Pinpoint the cell where the given text exists, returning its [x, y] midpoint coordinate. 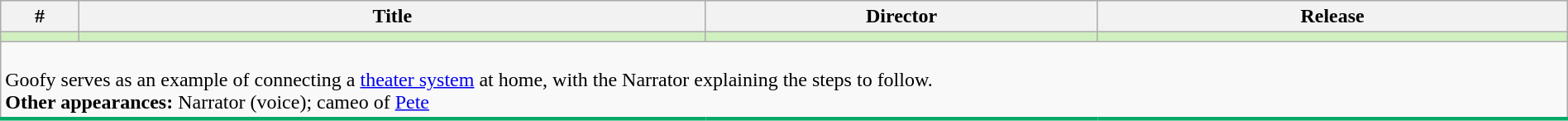
# [40, 17]
Director [901, 17]
Release [1332, 17]
Title [392, 17]
